Provide the (X, Y) coordinate of the cell's center where the given text is located.  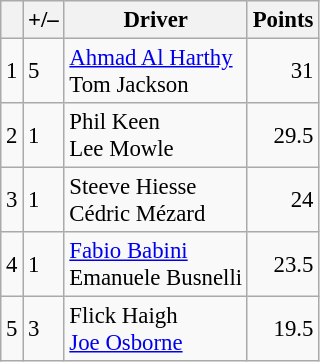
2 (12, 136)
19.5 (282, 330)
Fabio Babini Emanuele Busnelli (156, 264)
31 (282, 72)
+/– (44, 20)
Points (282, 20)
4 (12, 264)
23.5 (282, 264)
Phil Keen Lee Mowle (156, 136)
Ahmad Al Harthy Tom Jackson (156, 72)
Flick Haigh Joe Osborne (156, 330)
Driver (156, 20)
24 (282, 200)
Steeve Hiesse Cédric Mézard (156, 200)
29.5 (282, 136)
